Return [x, y] of the center of cell containing provided text 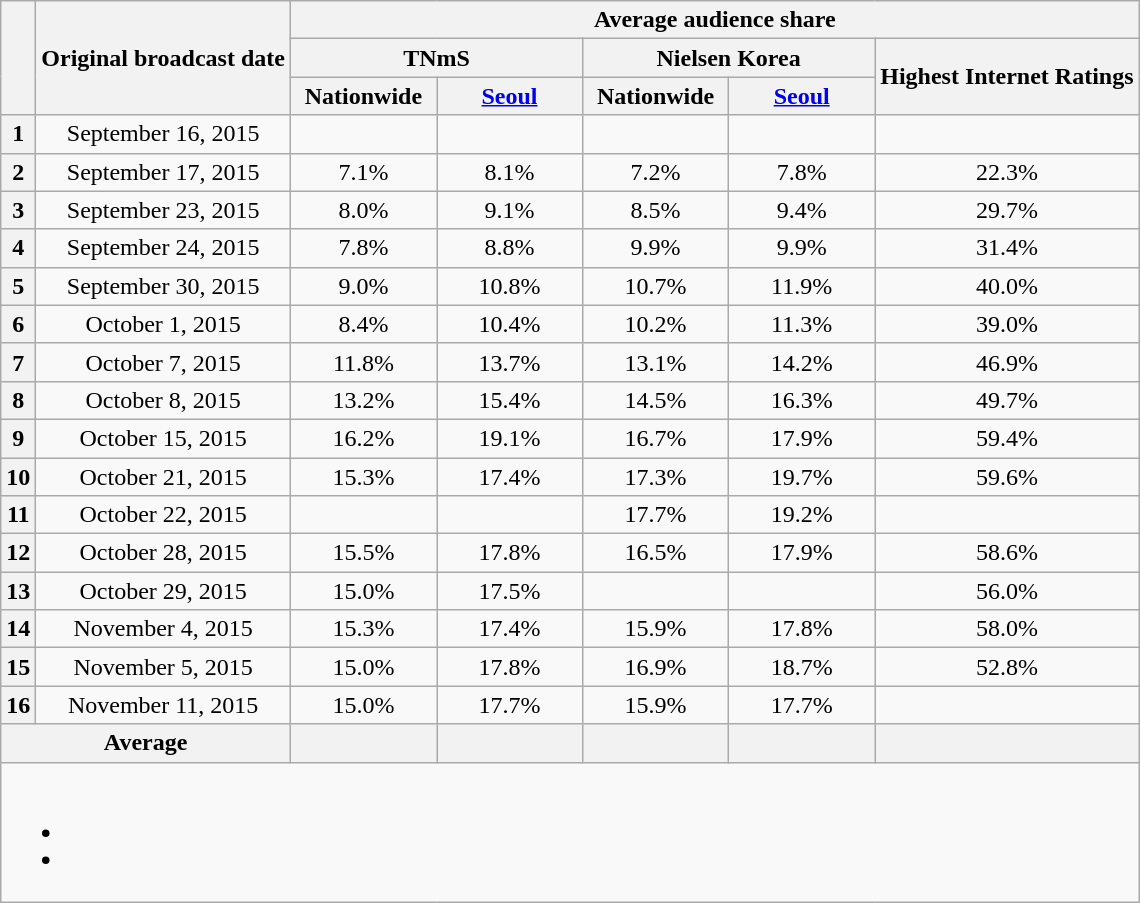
8.8% [509, 248]
2 [18, 172]
14.5% [656, 400]
9.1% [509, 210]
49.7% [1007, 400]
October 15, 2015 [164, 438]
59.6% [1007, 477]
59.4% [1007, 438]
14.2% [802, 362]
13.2% [363, 400]
15.4% [509, 400]
40.0% [1007, 286]
4 [18, 248]
15 [18, 667]
September 17, 2015 [164, 172]
Highest Internet Ratings [1007, 77]
14 [18, 629]
7.2% [656, 172]
October 29, 2015 [164, 591]
16.2% [363, 438]
10.7% [656, 286]
11.8% [363, 362]
11.9% [802, 286]
13.1% [656, 362]
October 21, 2015 [164, 477]
5 [18, 286]
9.4% [802, 210]
6 [18, 324]
TNmS [436, 58]
19.2% [802, 515]
16.9% [656, 667]
October 8, 2015 [164, 400]
3 [18, 210]
October 22, 2015 [164, 515]
1 [18, 134]
15.5% [363, 553]
Average audience share [714, 20]
19.1% [509, 438]
13.7% [509, 362]
10 [18, 477]
16.7% [656, 438]
November 11, 2015 [164, 705]
58.0% [1007, 629]
16 [18, 705]
22.3% [1007, 172]
November 4, 2015 [164, 629]
10.2% [656, 324]
9 [18, 438]
8.5% [656, 210]
46.9% [1007, 362]
13 [18, 591]
7.1% [363, 172]
18.7% [802, 667]
September 23, 2015 [164, 210]
Average [146, 743]
19.7% [802, 477]
October 28, 2015 [164, 553]
October 7, 2015 [164, 362]
9.0% [363, 286]
17.5% [509, 591]
39.0% [1007, 324]
Nielsen Korea [729, 58]
58.6% [1007, 553]
November 5, 2015 [164, 667]
11.3% [802, 324]
12 [18, 553]
17.3% [656, 477]
8.1% [509, 172]
8.4% [363, 324]
8.0% [363, 210]
10.4% [509, 324]
Original broadcast date [164, 58]
56.0% [1007, 591]
7 [18, 362]
September 24, 2015 [164, 248]
10.8% [509, 286]
September 16, 2015 [164, 134]
29.7% [1007, 210]
October 1, 2015 [164, 324]
31.4% [1007, 248]
11 [18, 515]
52.8% [1007, 667]
8 [18, 400]
16.5% [656, 553]
September 30, 2015 [164, 286]
16.3% [802, 400]
